Extract the [X, Y] coordinate from the center of the cell holding the provided text.  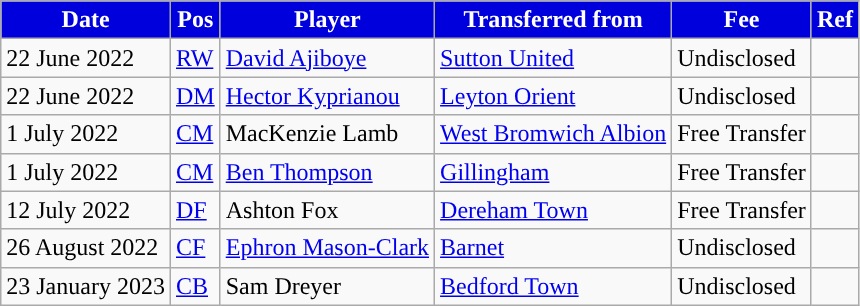
David Ajiboye [327, 58]
Barnet [554, 248]
RW [195, 58]
Hector Kyprianou [327, 96]
26 August 2022 [86, 248]
Ref [834, 20]
Leyton Orient [554, 96]
23 January 2023 [86, 286]
Ephron Mason-Clark [327, 248]
Player [327, 20]
DM [195, 96]
Ashton Fox [327, 210]
CB [195, 286]
Bedford Town [554, 286]
Ben Thompson [327, 172]
Date [86, 20]
Dereham Town [554, 210]
Transferred from [554, 20]
Sam Dreyer [327, 286]
Gillingham [554, 172]
Fee [742, 20]
West Bromwich Albion [554, 134]
DF [195, 210]
Pos [195, 20]
CF [195, 248]
MacKenzie Lamb [327, 134]
12 July 2022 [86, 210]
Sutton United [554, 58]
